Find where the given text appears and provide that cell's center as [X, Y] coordinate. 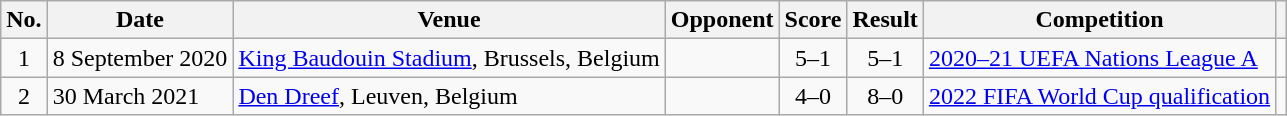
Score [813, 20]
4–0 [813, 96]
2 [24, 96]
Venue [449, 20]
30 March 2021 [140, 96]
8 September 2020 [140, 58]
Date [140, 20]
Competition [1099, 20]
Opponent [722, 20]
8–0 [885, 96]
King Baudouin Stadium, Brussels, Belgium [449, 58]
Den Dreef, Leuven, Belgium [449, 96]
2022 FIFA World Cup qualification [1099, 96]
1 [24, 58]
2020–21 UEFA Nations League A [1099, 58]
Result [885, 20]
No. [24, 20]
